Locate the cell with the specified text and output its (X, Y) center coordinate. 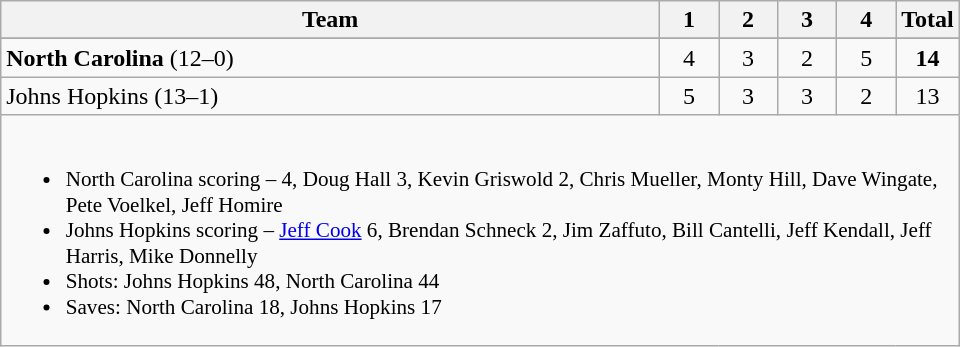
North Carolina (12–0) (330, 58)
14 (928, 58)
1 (688, 20)
13 (928, 96)
Team (330, 20)
Total (928, 20)
Johns Hopkins (13–1) (330, 96)
